Detect which cell encompasses the target text, then output its [x, y] center coordinate. 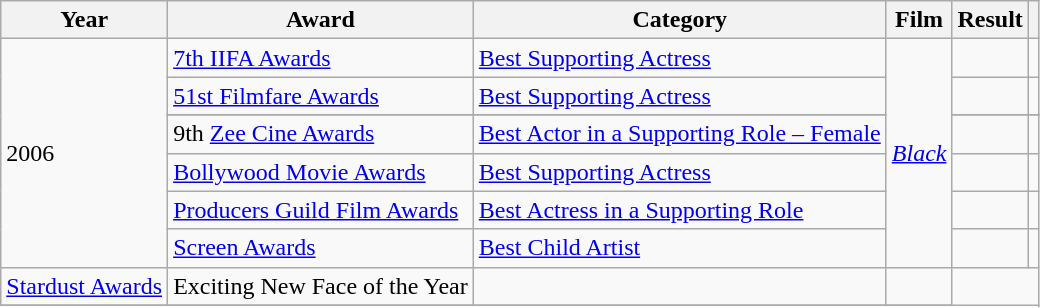
Producers Guild Film Awards [321, 210]
Screen Awards [321, 248]
Stardust Awards [84, 286]
Result [990, 20]
Exciting New Face of the Year [321, 286]
9th Zee Cine Awards [321, 134]
Category [680, 20]
Best Actor in a Supporting Role – Female [680, 134]
Year [84, 20]
Award [321, 20]
2006 [84, 153]
7th IIFA Awards [321, 58]
Bollywood Movie Awards [321, 172]
Best Child Artist [680, 248]
Best Actress in a Supporting Role [680, 210]
Film [919, 20]
51st Filmfare Awards [321, 96]
Black [919, 153]
